Provide the (x, y) coordinate of the cell's center where the given text is located.  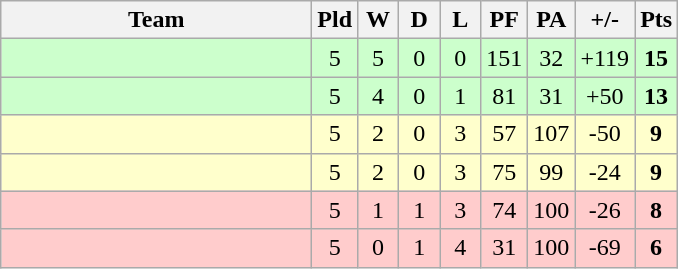
15 (656, 58)
75 (504, 172)
99 (552, 172)
+119 (605, 58)
107 (552, 134)
Pld (335, 20)
-69 (605, 248)
+50 (605, 96)
W (378, 20)
81 (504, 96)
13 (656, 96)
57 (504, 134)
D (420, 20)
32 (552, 58)
PF (504, 20)
8 (656, 210)
PA (552, 20)
74 (504, 210)
Team (156, 20)
-50 (605, 134)
-24 (605, 172)
L (460, 20)
151 (504, 58)
-26 (605, 210)
+/- (605, 20)
Pts (656, 20)
6 (656, 248)
